Pinpoint the cell where the given text exists, returning its [x, y] midpoint coordinate. 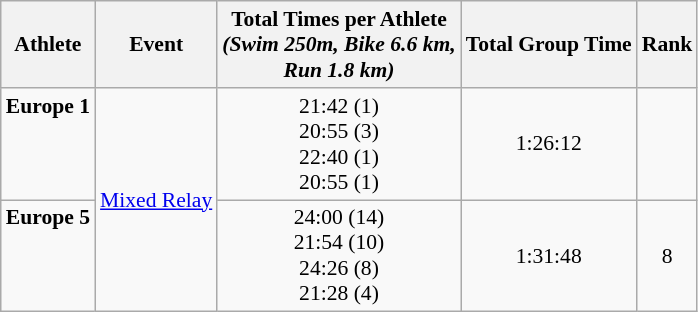
21:42 (1)20:55 (3)22:40 (1)20:55 (1) [338, 144]
Europe 1 [48, 144]
Rank [668, 44]
24:00 (14)21:54 (10)24:26 (8)21:28 (4) [338, 256]
Athlete [48, 44]
1:31:48 [549, 256]
Total Group Time [549, 44]
8 [668, 256]
Mixed Relay [156, 200]
1:26:12 [549, 144]
Europe 5 [48, 256]
Total Times per Athlete (Swim 250m, Bike 6.6 km, Run 1.8 km) [338, 44]
Event [156, 44]
